Output the (X, Y) coordinate of the center of the cell containing the given text.  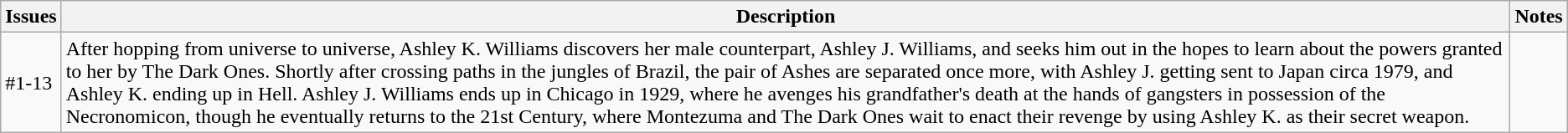
Issues (31, 17)
#1-13 (31, 82)
Description (786, 17)
Notes (1539, 17)
